Pinpoint the cell where the given text exists, returning its [X, Y] midpoint coordinate. 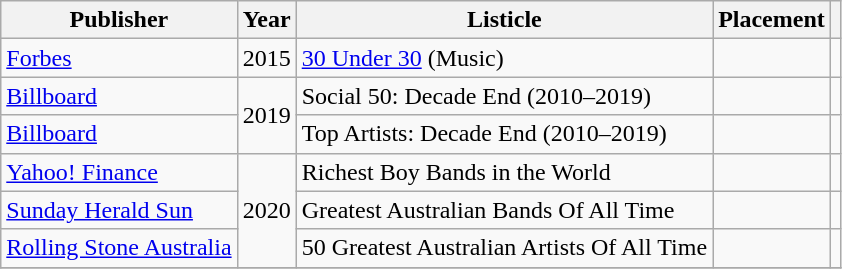
Rolling Stone Australia [119, 248]
Social 50: Decade End (2010–2019) [504, 96]
Forbes [119, 58]
Top Artists: Decade End (2010–2019) [504, 134]
30 Under 30 (Music) [504, 58]
2019 [266, 115]
50 Greatest Australian Artists Of All Time [504, 248]
Richest Boy Bands in the World [504, 172]
2020 [266, 210]
Yahoo! Finance [119, 172]
Listicle [504, 20]
Placement [772, 20]
2015 [266, 58]
Publisher [119, 20]
Year [266, 20]
Sunday Herald Sun [119, 210]
Greatest Australian Bands Of All Time [504, 210]
